Locate the cell with the specified text and output its (X, Y) center coordinate. 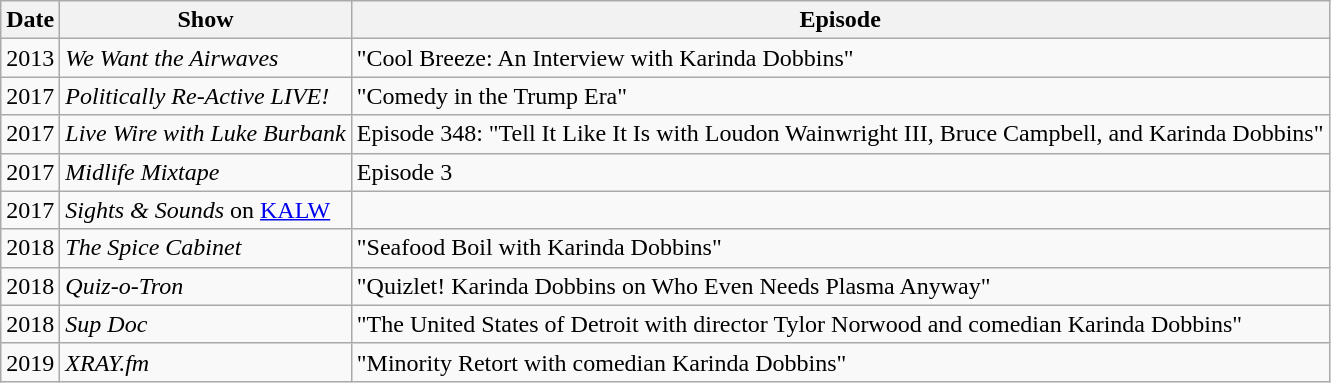
"Minority Retort with comedian Karinda Dobbins" (840, 362)
"Cool Breeze: An Interview with Karinda Dobbins" (840, 58)
We Want the Airwaves (206, 58)
Show (206, 20)
"Seafood Boil with Karinda Dobbins" (840, 248)
Sup Doc (206, 324)
Midlife Mixtape (206, 172)
"Comedy in the Trump Era" (840, 96)
Date (30, 20)
Episode 3 (840, 172)
The Spice Cabinet (206, 248)
"Quizlet! Karinda Dobbins on Who Even Needs Plasma Anyway" (840, 286)
Sights & Sounds on KALW (206, 210)
2019 (30, 362)
Quiz-o-Tron (206, 286)
Episode (840, 20)
Episode 348: "Tell It Like It Is with Loudon Wainwright III, Bruce Campbell, and Karinda Dobbins" (840, 134)
Live Wire with Luke Burbank (206, 134)
"The United States of Detroit with director Tylor Norwood and comedian Karinda Dobbins" (840, 324)
2013 (30, 58)
XRAY.fm (206, 362)
Politically Re-Active LIVE! (206, 96)
